Locate the cell with the specified text and output its [X, Y] center coordinate. 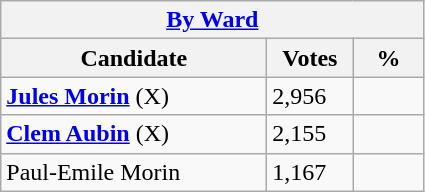
1,167 [310, 172]
By Ward [212, 20]
% [388, 58]
2,956 [310, 96]
Candidate [134, 58]
Votes [310, 58]
2,155 [310, 134]
Paul-Emile Morin [134, 172]
Jules Morin (X) [134, 96]
Clem Aubin (X) [134, 134]
